Return the (x, y) coordinate for the center point of the cell that contains the specified text.  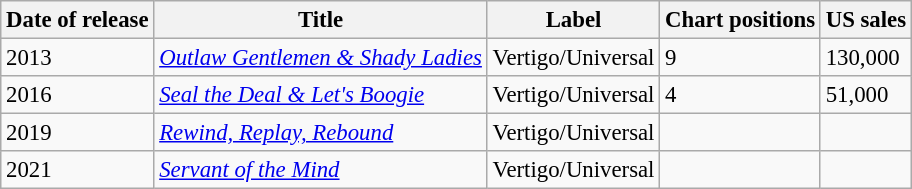
2013 (78, 58)
2016 (78, 95)
Rewind, Replay, Rebound (320, 133)
2019 (78, 133)
4 (740, 95)
Seal the Deal & Let's Boogie (320, 95)
9 (740, 58)
US sales (866, 20)
2021 (78, 170)
Outlaw Gentlemen & Shady Ladies (320, 58)
130,000 (866, 58)
Date of release (78, 20)
Chart positions (740, 20)
Title (320, 20)
Servant of the Mind (320, 170)
Label (574, 20)
51,000 (866, 95)
